Identify which cell holds the provided text, then report its [x, y] central coordinate. 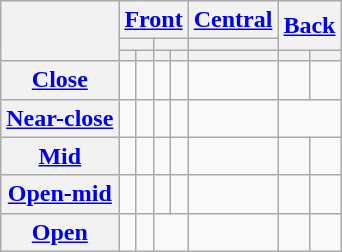
Open [60, 232]
Close [60, 80]
Central [233, 20]
Open-mid [60, 194]
Mid [60, 156]
Front [154, 20]
Near-close [60, 118]
Back [310, 26]
